Detect which cell encompasses the target text, then output its (x, y) center coordinate. 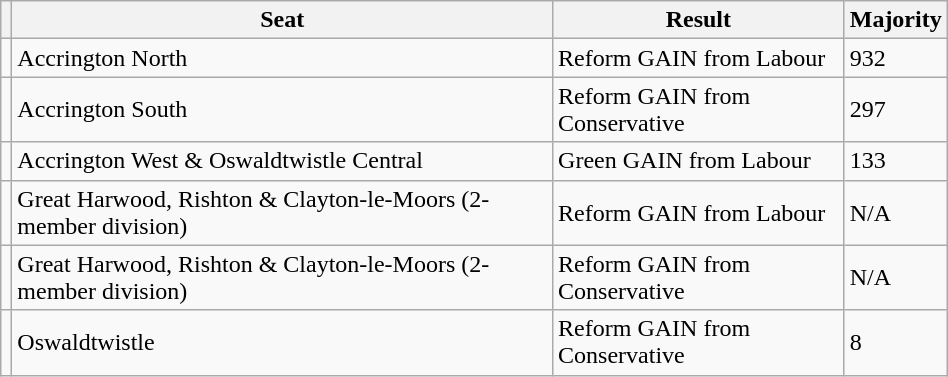
Seat (282, 20)
Accrington South (282, 110)
Oswaldtwistle (282, 342)
133 (896, 161)
932 (896, 58)
Majority (896, 20)
Accrington West & Oswaldtwistle Central (282, 161)
297 (896, 110)
Green GAIN from Labour (699, 161)
8 (896, 342)
Result (699, 20)
Accrington North (282, 58)
